Output the [x, y] coordinate of the center of the cell containing the given text.  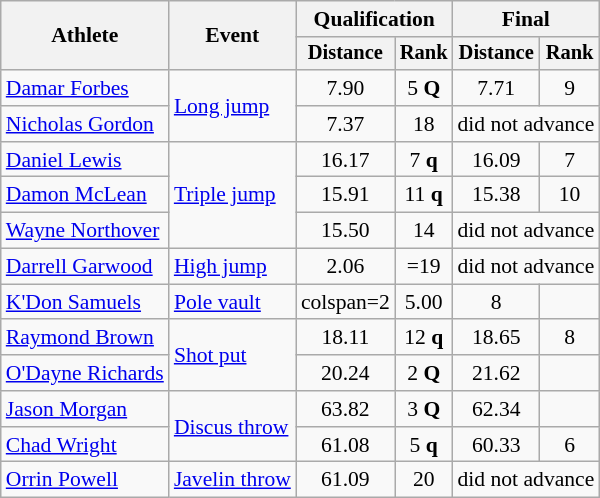
High jump [232, 267]
Nicholas Gordon [85, 124]
15.91 [346, 195]
Javelin throw [232, 480]
9 [570, 88]
10 [570, 195]
Triple jump [232, 196]
16.17 [346, 160]
63.82 [346, 409]
Athlete [85, 36]
62.34 [496, 409]
16.09 [496, 160]
=19 [424, 267]
15.38 [496, 195]
Discus throw [232, 426]
7 q [424, 160]
Wayne Northover [85, 231]
Long jump [232, 106]
61.08 [346, 445]
18.65 [496, 338]
3 Q [424, 409]
12 q [424, 338]
14 [424, 231]
21.62 [496, 373]
6 [570, 445]
Chad Wright [85, 445]
Orrin Powell [85, 480]
7 [570, 160]
18 [424, 124]
O'Dayne Richards [85, 373]
60.33 [496, 445]
7.37 [346, 124]
11 q [424, 195]
Jason Morgan [85, 409]
18.11 [346, 338]
Pole vault [232, 302]
61.09 [346, 480]
7.71 [496, 88]
5 Q [424, 88]
K'Don Samuels [85, 302]
Raymond Brown [85, 338]
20 [424, 480]
2.06 [346, 267]
2 Q [424, 373]
Final [526, 19]
5 q [424, 445]
Damon McLean [85, 195]
Event [232, 36]
Damar Forbes [85, 88]
20.24 [346, 373]
5.00 [424, 302]
Darrell Garwood [85, 267]
7.90 [346, 88]
Qualification [374, 19]
colspan=2 [346, 302]
Shot put [232, 356]
Daniel Lewis [85, 160]
15.50 [346, 231]
